For the text-containing cell, return its midpoint in [x, y] coordinate format. 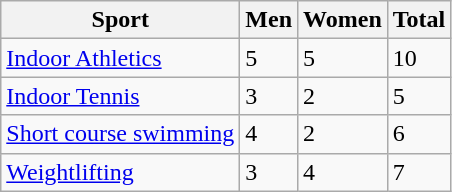
Total [419, 20]
6 [419, 134]
10 [419, 58]
Sport [120, 20]
Men [269, 20]
Indoor Tennis [120, 96]
7 [419, 172]
Weightlifting [120, 172]
Short course swimming [120, 134]
Indoor Athletics [120, 58]
Women [343, 20]
